Return [x, y] of the center of cell containing provided text 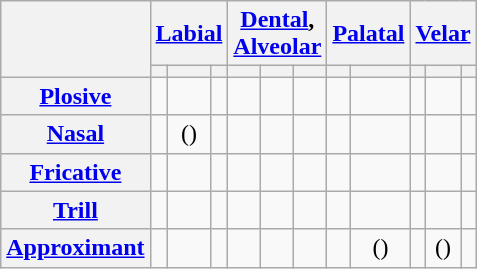
Nasal [76, 134]
Approximant [76, 248]
Trill [76, 210]
Labial [189, 34]
Dental,Alveolar [278, 34]
Plosive [76, 96]
Palatal [368, 34]
Fricative [76, 172]
Velar [443, 34]
